Find where the given text appears and provide that cell's center as (x, y) coordinate. 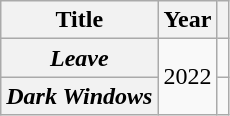
Title (80, 20)
Year (188, 20)
Dark Windows (80, 96)
Leave (80, 58)
2022 (188, 77)
